Provide the [X, Y] coordinate of the cell's center where the given text is located.  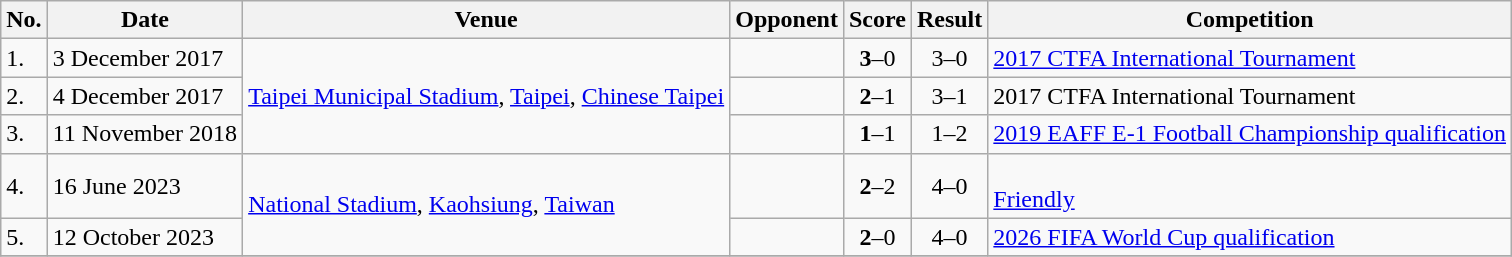
National Stadium, Kaohsiung, Taiwan [486, 204]
2019 EAFF E-1 Football Championship qualification [1250, 134]
5. [24, 237]
2–2 [877, 186]
2. [24, 96]
4 December 2017 [144, 96]
11 November 2018 [144, 134]
2–0 [877, 237]
Result [949, 20]
3–1 [949, 96]
2–1 [877, 96]
1–2 [949, 134]
Date [144, 20]
4. [24, 186]
16 June 2023 [144, 186]
Venue [486, 20]
No. [24, 20]
1. [24, 58]
3 December 2017 [144, 58]
2026 FIFA World Cup qualification [1250, 237]
Score [877, 20]
1–1 [877, 134]
Taipei Municipal Stadium, Taipei, Chinese Taipei [486, 96]
Opponent [787, 20]
12 October 2023 [144, 237]
Competition [1250, 20]
3. [24, 134]
Friendly [1250, 186]
